Determine the (X, Y) coordinate at the center of the cell enclosing the given text.  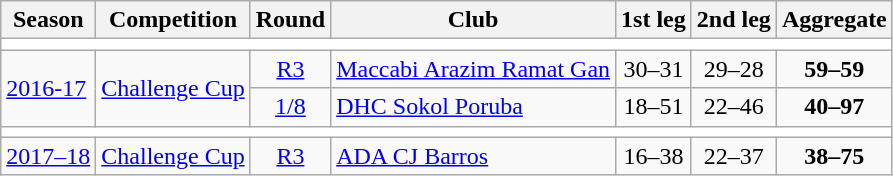
2017–18 (48, 156)
22–46 (734, 107)
38–75 (834, 156)
Maccabi Arazim Ramat Gan (474, 69)
59–59 (834, 69)
29–28 (734, 69)
16–38 (654, 156)
1st leg (654, 20)
2nd leg (734, 20)
Club (474, 20)
Aggregate (834, 20)
40–97 (834, 107)
30–31 (654, 69)
Round (290, 20)
DHC Sokol Poruba (474, 107)
2016-17 (48, 88)
Season (48, 20)
22–37 (734, 156)
1/8 (290, 107)
Competition (173, 20)
ADA CJ Barros (474, 156)
18–51 (654, 107)
